Return (x, y) of the center of cell containing provided text 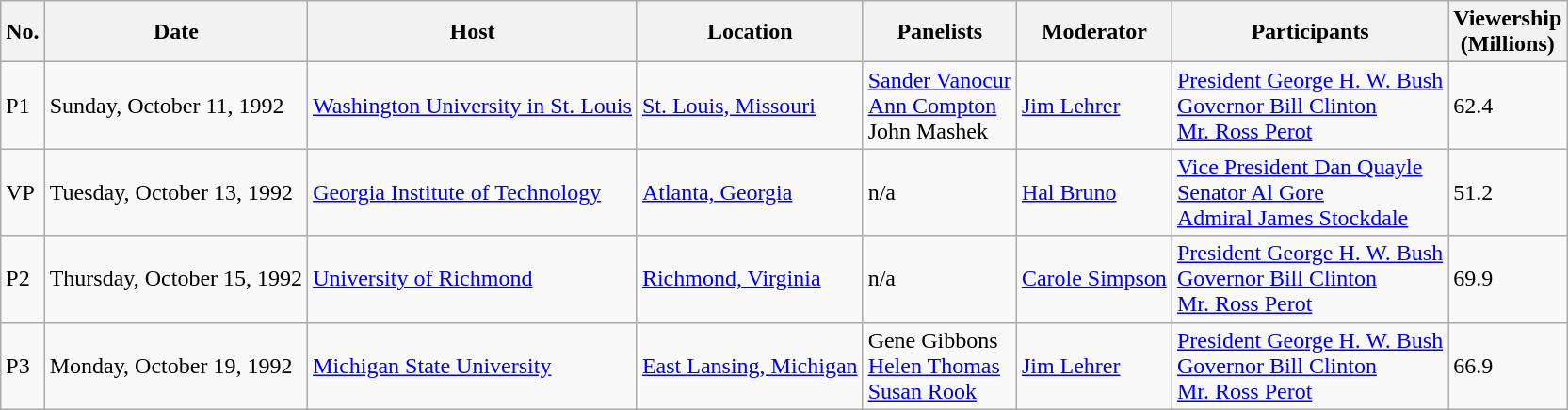
Hal Bruno (1094, 192)
Host (473, 32)
Atlanta, Georgia (750, 192)
62.4 (1508, 106)
Sunday, October 11, 1992 (175, 106)
Panelists (940, 32)
Participants (1309, 32)
P1 (23, 106)
Michigan State University (473, 366)
Washington University in St. Louis (473, 106)
Richmond, Virginia (750, 279)
Gene GibbonsHelen ThomasSusan Rook (940, 366)
Sander VanocurAnn ComptonJohn Mashek (940, 106)
Date (175, 32)
Moderator (1094, 32)
Tuesday, October 13, 1992 (175, 192)
No. (23, 32)
Georgia Institute of Technology (473, 192)
66.9 (1508, 366)
Carole Simpson (1094, 279)
VP (23, 192)
East Lansing, Michigan (750, 366)
Vice President Dan QuayleSenator Al GoreAdmiral James Stockdale (1309, 192)
St. Louis, Missouri (750, 106)
Monday, October 19, 1992 (175, 366)
51.2 (1508, 192)
University of Richmond (473, 279)
69.9 (1508, 279)
Viewership(Millions) (1508, 32)
P3 (23, 366)
P2 (23, 279)
Location (750, 32)
Thursday, October 15, 1992 (175, 279)
